Locate the cell with the specified text and output its (X, Y) center coordinate. 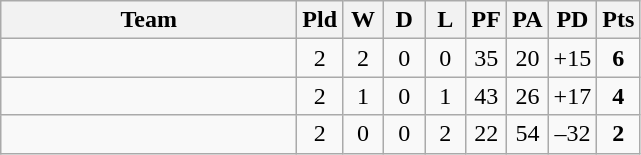
W (364, 20)
PD (572, 20)
35 (486, 58)
43 (486, 96)
Pld (320, 20)
D (404, 20)
54 (528, 134)
Pts (618, 20)
4 (618, 96)
Team (149, 20)
20 (528, 58)
26 (528, 96)
22 (486, 134)
PA (528, 20)
–32 (572, 134)
6 (618, 58)
PF (486, 20)
+17 (572, 96)
+15 (572, 58)
L (446, 20)
